Search for the cell housing the specified text and yield its (X, Y) center coordinate. 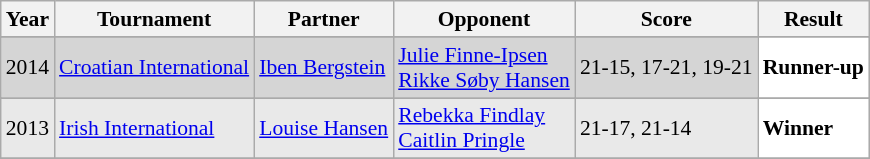
Tournament (154, 19)
Rebekka Findlay Caitlin Pringle (484, 128)
Winner (814, 128)
Julie Finne-Ipsen Rikke Søby Hansen (484, 68)
Croatian International (154, 68)
2013 (28, 128)
21-15, 17-21, 19-21 (666, 68)
Iben Bergstein (324, 68)
Partner (324, 19)
Year (28, 19)
Irish International (154, 128)
Runner-up (814, 68)
2014 (28, 68)
Result (814, 19)
Louise Hansen (324, 128)
21-17, 21-14 (666, 128)
Opponent (484, 19)
Score (666, 19)
